Capture the cell that displays the provided text and extract its (x, y) central coordinate. 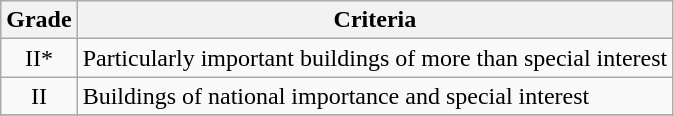
Criteria (375, 20)
Grade (39, 20)
II* (39, 58)
Buildings of national importance and special interest (375, 96)
Particularly important buildings of more than special interest (375, 58)
II (39, 96)
